For the text-containing cell, return its midpoint in [X, Y] coordinate format. 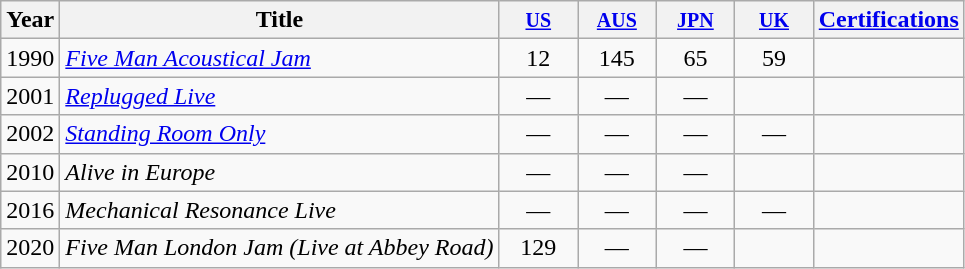
2020 [30, 248]
Mechanical Resonance Live [280, 210]
59 [774, 58]
AUS [618, 20]
JPN [696, 20]
US [538, 20]
Title [280, 20]
Standing Room Only [280, 134]
2016 [30, 210]
12 [538, 58]
2010 [30, 172]
2002 [30, 134]
UK [774, 20]
Year [30, 20]
Alive in Europe [280, 172]
65 [696, 58]
145 [618, 58]
Certifications [888, 20]
2001 [30, 96]
Replugged Live [280, 96]
129 [538, 248]
1990 [30, 58]
Five Man London Jam (Live at Abbey Road) [280, 248]
Five Man Acoustical Jam [280, 58]
